From the cell containing the given text, extract its center point as [X, Y] coordinate. 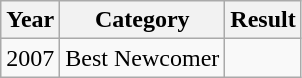
Best Newcomer [142, 58]
Year [30, 20]
Result [263, 20]
2007 [30, 58]
Category [142, 20]
